Return [X, Y] of the center of cell containing provided text 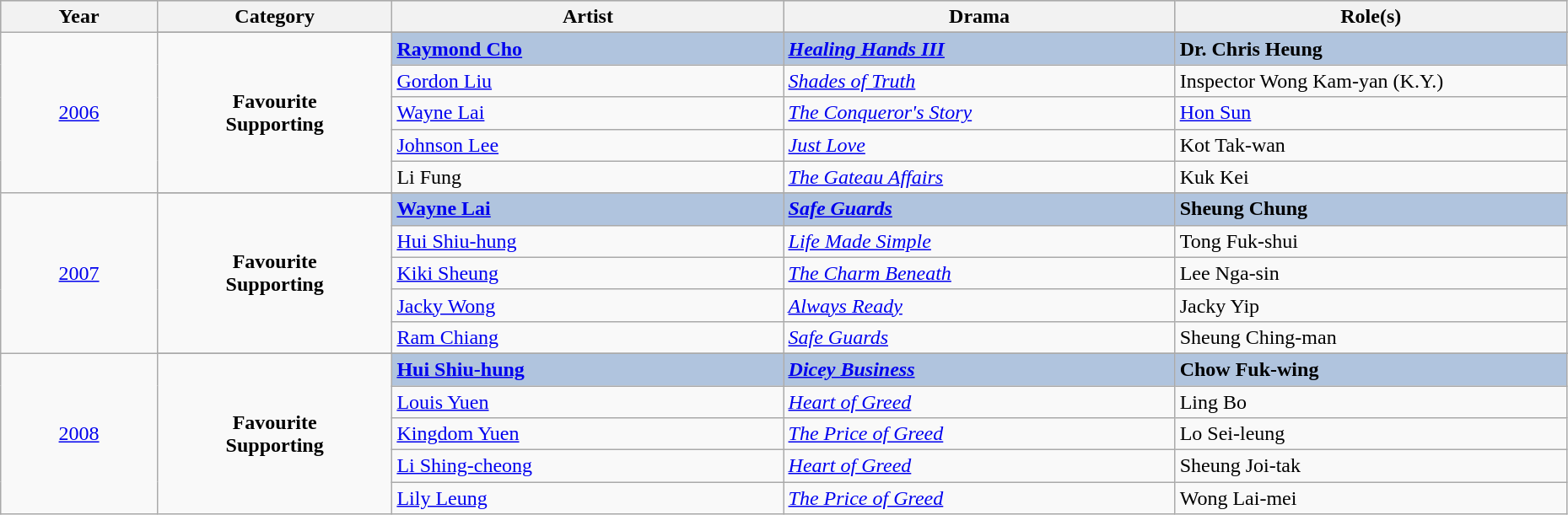
Jacky Yip [1371, 305]
Inspector Wong Kam-yan (K.Y.) [1371, 81]
Role(s) [1371, 17]
Ram Chiang [588, 337]
Category [274, 17]
Just Love [979, 145]
Wong Lai-mei [1371, 498]
The Gateau Affairs [979, 177]
Healing Hands III [979, 49]
Hon Sun [1371, 113]
Lo Sei-leung [1371, 434]
Sheung Chung [1371, 209]
Sheung Ching-man [1371, 337]
Sheung Joi-tak [1371, 466]
Life Made Simple [979, 241]
Kiki Sheung [588, 273]
Johnson Lee [588, 145]
Tong Fuk-shui [1371, 241]
Gordon Liu [588, 81]
Always Ready [979, 305]
Lee Nga-sin [1371, 273]
Dicey Business [979, 369]
Kot Tak-wan [1371, 145]
Louis Yuen [588, 402]
The Conqueror's Story [979, 113]
2007 [79, 273]
Kuk Kei [1371, 177]
The Charm Beneath [979, 273]
Jacky Wong [588, 305]
Li Fung [588, 177]
Drama [979, 17]
Artist [588, 17]
Lily Leung [588, 498]
Raymond Cho [588, 49]
Year [79, 17]
Li Shing-cheong [588, 466]
Dr. Chris Heung [1371, 49]
Kingdom Yuen [588, 434]
Ling Bo [1371, 402]
2008 [79, 433]
2006 [79, 113]
Shades of Truth [979, 81]
Chow Fuk-wing [1371, 369]
